Identify which cell holds the provided text, then report its [x, y] central coordinate. 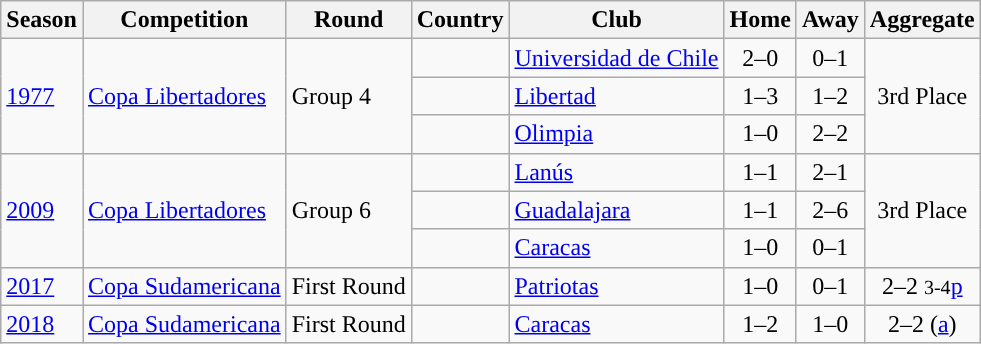
Round [348, 20]
Aggregate [922, 20]
Lanús [616, 172]
Home [760, 20]
2–2 [830, 134]
Libertad [616, 96]
Patriotas [616, 286]
2018 [42, 324]
Country [460, 20]
2–0 [760, 58]
Away [830, 20]
2–6 [830, 210]
Guadalajara [616, 210]
2017 [42, 286]
2009 [42, 210]
2–2 3-4p [922, 286]
1–3 [760, 96]
Competition [184, 20]
2–1 [830, 172]
Olimpia [616, 134]
Group 6 [348, 210]
1977 [42, 96]
2–2 (a) [922, 324]
Group 4 [348, 96]
Club [616, 20]
Universidad de Chile [616, 58]
Season [42, 20]
